Locate the cell with the specified text and output its (X, Y) center coordinate. 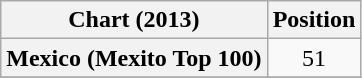
Position (314, 20)
Chart (2013) (134, 20)
51 (314, 58)
Mexico (Mexito Top 100) (134, 58)
